Find where the given text appears and provide that cell's center as [X, Y] coordinate. 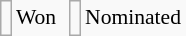
Won [36, 18]
Nominated [132, 18]
